Determine the [X, Y] coordinate at the center of the cell enclosing the given text.  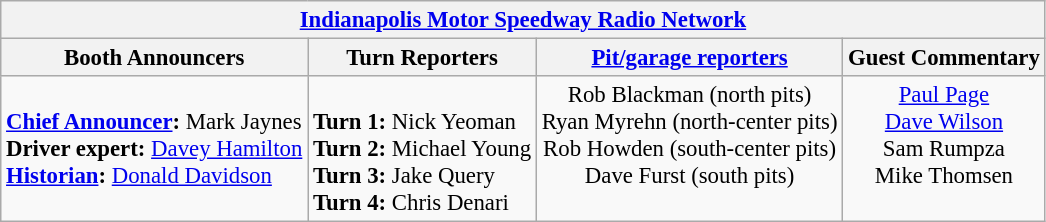
Rob Blackman (north pits)Ryan Myrehn (north-center pits)Rob Howden (south-center pits)Dave Furst (south pits) [689, 149]
Indianapolis Motor Speedway Radio Network [523, 20]
Booth Announcers [154, 58]
Pit/garage reporters [689, 58]
Guest Commentary [944, 58]
Turn Reporters [422, 58]
Chief Announcer: Mark Jaynes Driver expert: Davey Hamilton Historian: Donald Davidson [154, 149]
Turn 1: Nick Yeoman Turn 2: Michael Young Turn 3: Jake Query Turn 4: Chris Denari [422, 149]
Paul Page Dave WilsonSam RumpzaMike Thomsen [944, 149]
